Locate the cell with the specified text and output its [x, y] center coordinate. 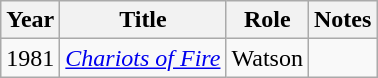
Chariots of Fire [143, 58]
Watson [267, 58]
Role [267, 20]
1981 [30, 58]
Year [30, 20]
Title [143, 20]
Notes [342, 20]
